Return the (x, y) coordinate for the center point of the cell that contains the specified text.  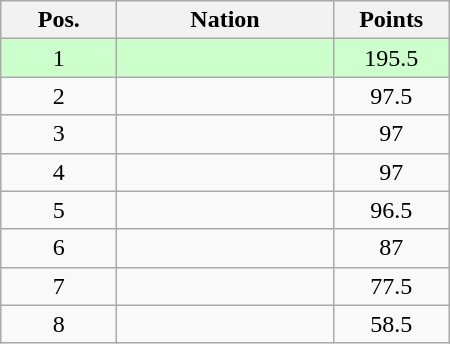
4 (59, 172)
Points (391, 20)
8 (59, 324)
195.5 (391, 58)
1 (59, 58)
5 (59, 210)
77.5 (391, 286)
87 (391, 248)
58.5 (391, 324)
97.5 (391, 96)
6 (59, 248)
7 (59, 286)
Nation (225, 20)
Pos. (59, 20)
96.5 (391, 210)
3 (59, 134)
2 (59, 96)
